For the text-containing cell, return its midpoint in (X, Y) coordinate format. 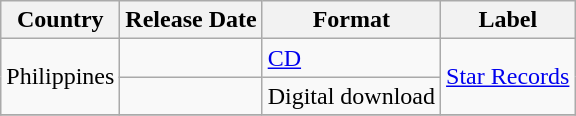
Release Date (191, 20)
Format (351, 20)
Star Records (508, 77)
Philippines (60, 77)
Digital download (351, 96)
Label (508, 20)
Country (60, 20)
CD (351, 58)
